Determine the [x, y] coordinate at the center of the cell enclosing the given text.  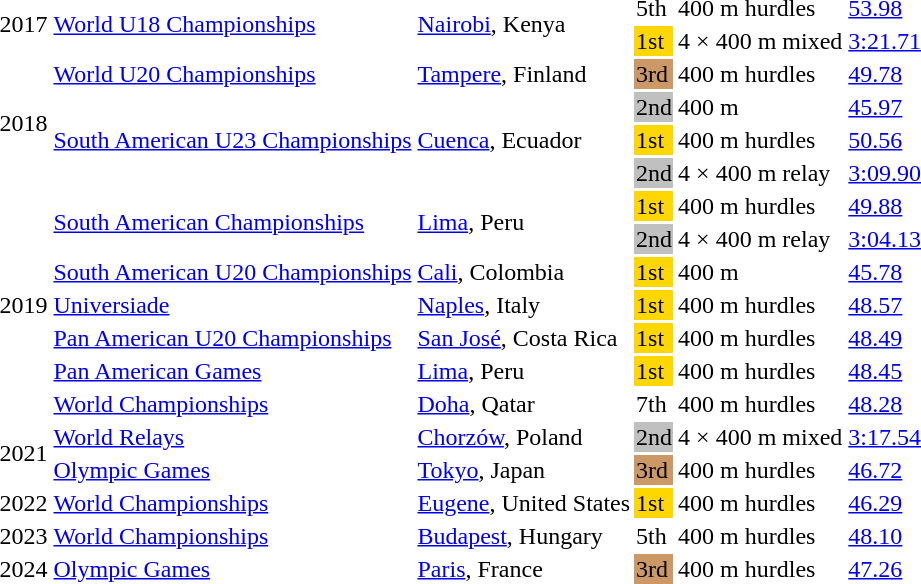
San José, Costa Rica [524, 338]
South American U20 Championships [232, 272]
Tampere, Finland [524, 74]
Doha, Qatar [524, 404]
Pan American Games [232, 371]
South American U23 Championships [232, 140]
Budapest, Hungary [524, 536]
7th [654, 404]
South American Championships [232, 222]
World U20 Championships [232, 74]
Universiade [232, 305]
Naples, Italy [524, 305]
World Relays [232, 437]
5th [654, 536]
Cuenca, Ecuador [524, 140]
Cali, Colombia [524, 272]
Eugene, United States [524, 503]
Tokyo, Japan [524, 470]
Paris, France [524, 569]
Pan American U20 Championships [232, 338]
Chorzów, Poland [524, 437]
